Return the [X, Y] coordinate for the center point of the cell that contains the specified text.  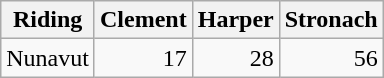
Riding [48, 20]
Clement [143, 20]
17 [143, 58]
56 [331, 58]
Stronach [331, 20]
28 [236, 58]
Harper [236, 20]
Nunavut [48, 58]
